Pinpoint the cell where the given text exists, returning its (X, Y) midpoint coordinate. 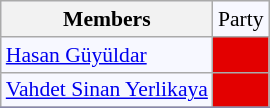
Members (107, 19)
Party (241, 19)
Vahdet Sinan Yerlikaya (107, 90)
Hasan Güyüldar (107, 55)
